Find where the given text appears and provide that cell's center as (x, y) coordinate. 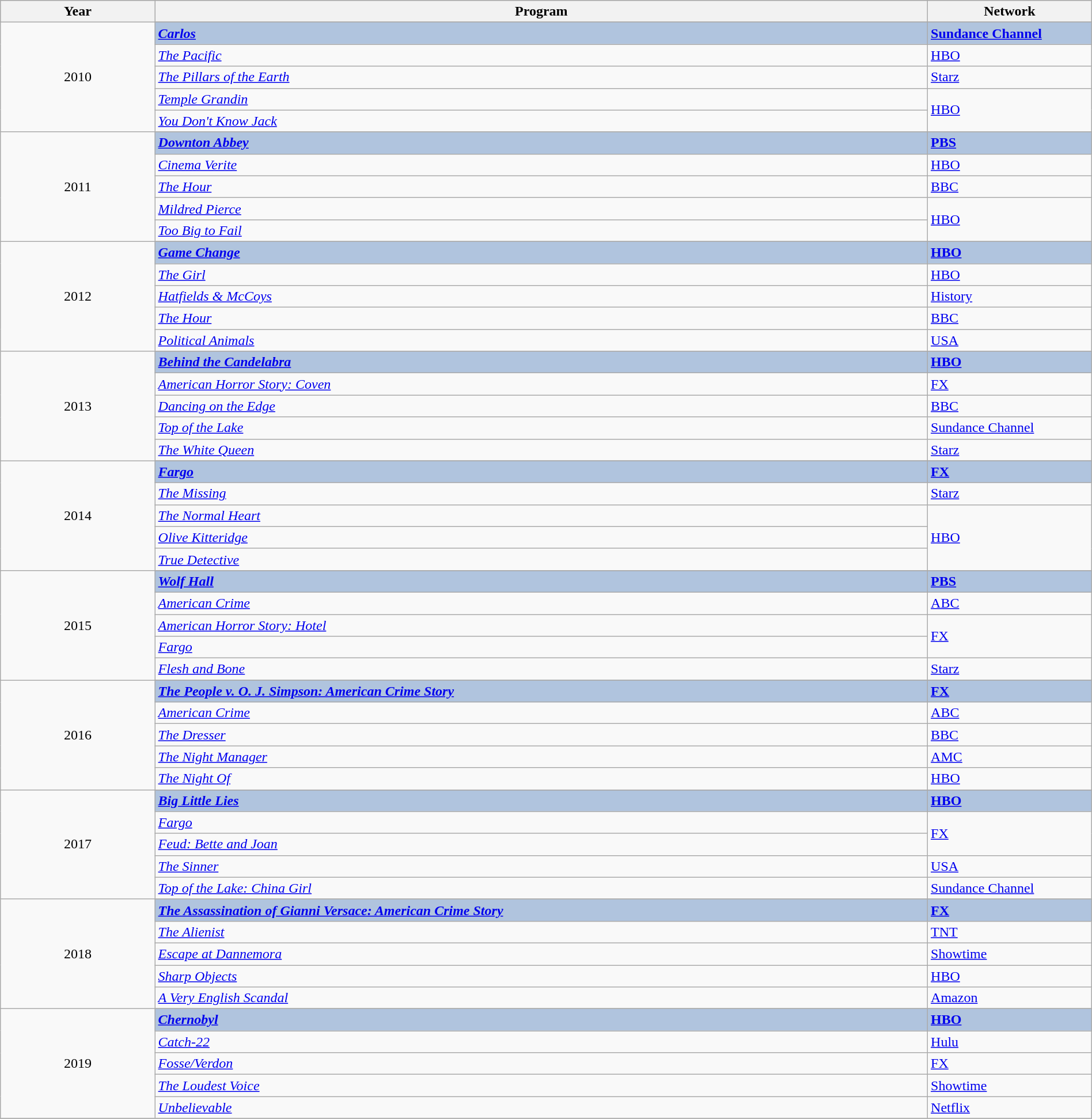
History (1010, 297)
2015 (78, 625)
2010 (78, 77)
The Normal Heart (541, 515)
Political Animals (541, 340)
Network (1010, 12)
The Girl (541, 275)
The Alienist (541, 932)
Flesh and Bone (541, 669)
Olive Kitteridge (541, 537)
The Pacific (541, 55)
The Night Of (541, 779)
Netflix (1010, 1107)
The Loudest Voice (541, 1086)
Too Big to Fail (541, 230)
Wolf Hall (541, 581)
AMC (1010, 757)
Carlos (541, 33)
2013 (78, 406)
The Night Manager (541, 757)
Game Change (541, 252)
Catch-22 (541, 1042)
American Horror Story: Hotel (541, 625)
American Horror Story: Coven (541, 384)
Hulu (1010, 1042)
Hatfields & McCoys (541, 297)
2016 (78, 735)
The Sinner (541, 866)
Unbelievable (541, 1107)
Top of the Lake: China Girl (541, 888)
Chernobyl (541, 1020)
The People v. O. J. Simpson: American Crime Story (541, 691)
True Detective (541, 559)
2011 (78, 187)
Big Little Lies (541, 801)
Top of the Lake (541, 428)
Behind the Candelabra (541, 362)
Fosse/Verdon (541, 1064)
The Assassination of Gianni Versace: American Crime Story (541, 910)
Escape at Dannemora (541, 954)
Sharp Objects (541, 976)
Feud: Bette and Joan (541, 844)
Downton Abbey (541, 143)
The Dresser (541, 735)
Dancing on the Edge (541, 406)
The White Queen (541, 450)
2018 (78, 954)
A Very English Scandal (541, 998)
2014 (78, 515)
Program (541, 12)
2017 (78, 844)
The Pillars of the Earth (541, 77)
2012 (78, 296)
You Don't Know Jack (541, 121)
Mildred Pierce (541, 208)
Year (78, 12)
Temple Grandin (541, 99)
TNT (1010, 932)
Amazon (1010, 998)
Cinema Verite (541, 165)
2019 (78, 1064)
The Missing (541, 494)
